Search for the cell housing the specified text and yield its [X, Y] center coordinate. 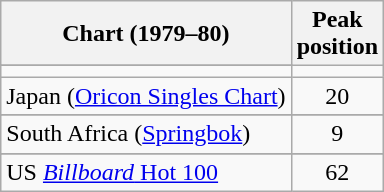
South Africa (Springbok) [146, 134]
US Billboard Hot 100 [146, 172]
9 [337, 134]
20 [337, 96]
62 [337, 172]
Peakposition [337, 34]
Japan (Oricon Singles Chart) [146, 96]
Chart (1979–80) [146, 34]
